Locate the cell with the specified text and output its (X, Y) center coordinate. 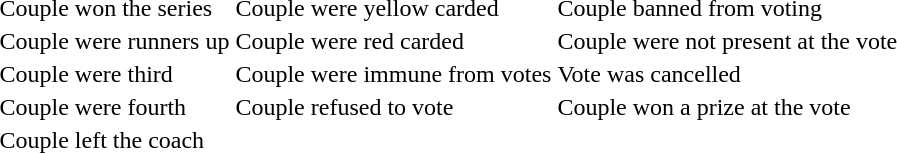
Couple were immune from votes (394, 74)
Couple refused to vote (394, 107)
Couple were red carded (394, 41)
